Pinpoint the cell where the given text exists, returning its [X, Y] midpoint coordinate. 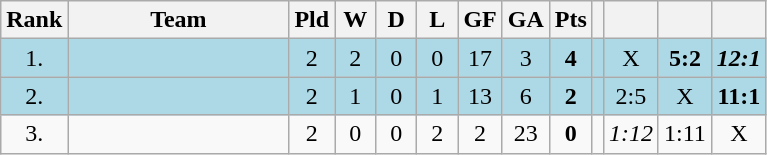
D [396, 20]
12:1 [738, 58]
2:5 [630, 96]
2. [34, 96]
6 [526, 96]
3 [526, 58]
GA [526, 20]
Rank [34, 20]
Pld [312, 20]
GF [480, 20]
11:1 [738, 96]
1:12 [630, 134]
W [356, 20]
3. [34, 134]
4 [570, 58]
5:2 [684, 58]
17 [480, 58]
1:11 [684, 134]
13 [480, 96]
Pts [570, 20]
L [438, 20]
23 [526, 134]
Team [178, 20]
1. [34, 58]
